Pinpoint the cell where the given text exists, returning its [X, Y] midpoint coordinate. 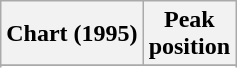
Chart (1995) [72, 34]
Peakposition [189, 34]
